Locate the cell with the specified text and output its [x, y] center coordinate. 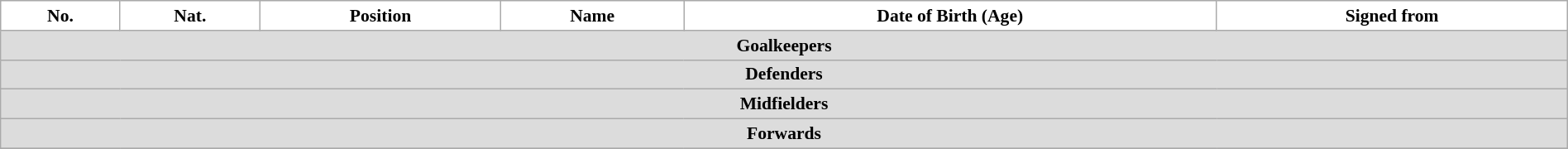
Midfielders [784, 104]
Forwards [784, 134]
No. [60, 16]
Position [380, 16]
Name [592, 16]
Defenders [784, 74]
Date of Birth (Age) [950, 16]
Nat. [190, 16]
Goalkeepers [784, 46]
Signed from [1392, 16]
